Provide the (X, Y) coordinate of the cell's center where the given text is located.  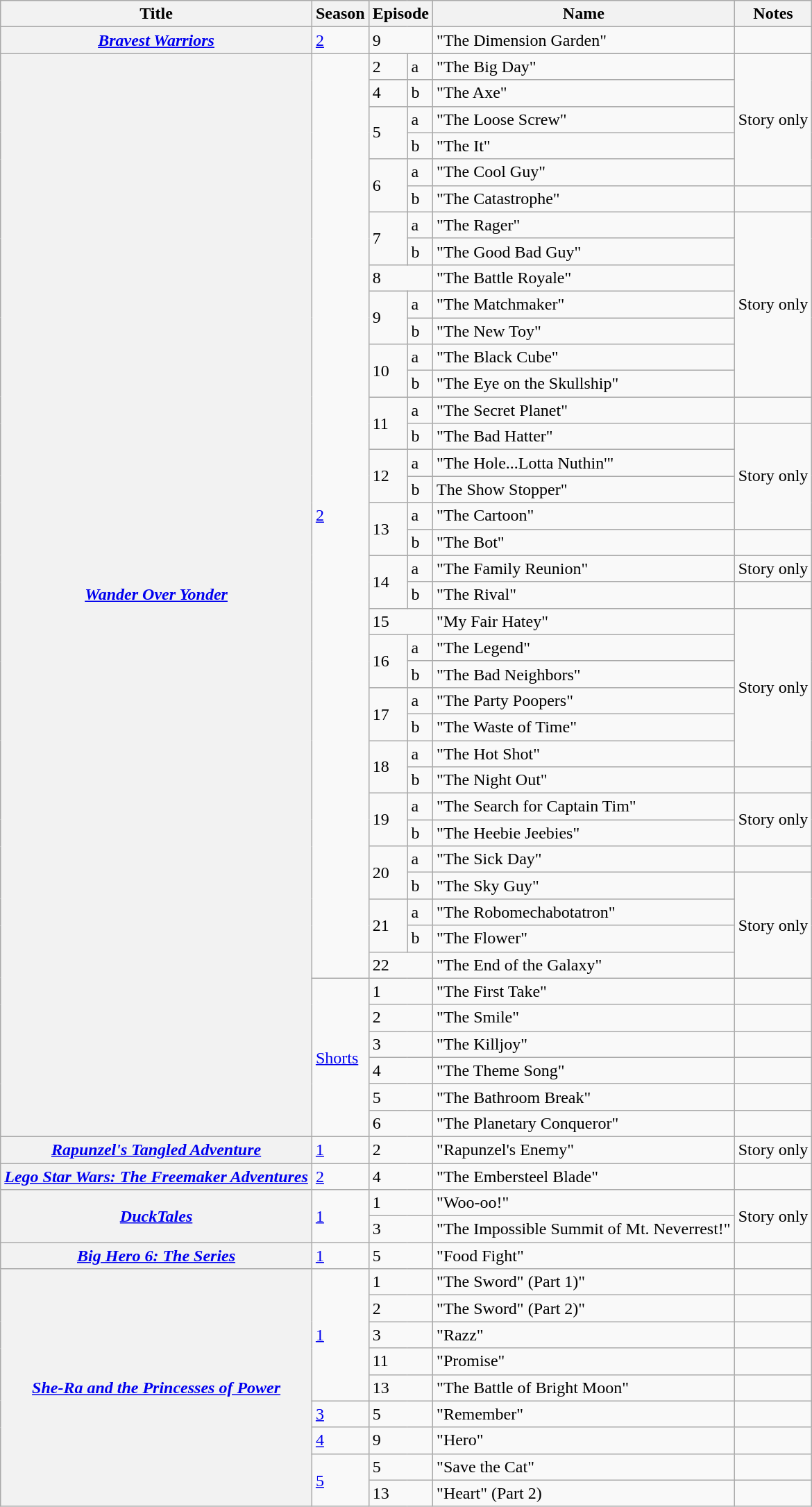
She-Ra and the Princesses of Power (157, 1388)
"The Party Poopers" (584, 700)
22 (400, 965)
"The Killjoy" (584, 1044)
"The Black Cube" (584, 357)
"The Smile" (584, 1018)
"The Matchmaker" (584, 304)
"Hero" (584, 1440)
21 (388, 925)
"The Sword" (Part 1)" (584, 1282)
"The Sword" (Part 2)" (584, 1308)
19 (388, 820)
"Woo-oo!" (584, 1203)
"The Robomechabotatron" (584, 912)
Rapunzel's Tangled Adventure (157, 1150)
"The Waste of Time" (584, 727)
"The Loose Screw" (584, 119)
"The Catastrophe" (584, 199)
"Razz" (584, 1335)
"The First Take" (584, 991)
"Heart" (Part 2) (584, 1493)
8 (400, 278)
Title (157, 14)
12 (388, 476)
"The Embersteel Blade" (584, 1177)
17 (388, 714)
Big Hero 6: The Series (157, 1256)
Name (584, 14)
"The New Toy" (584, 331)
15 (400, 621)
"The Heebie Jeebies" (584, 833)
"The Eye on the Skullship" (584, 384)
"The Cartoon" (584, 516)
"Rapunzel's Enemy" (584, 1150)
16 (388, 661)
18 (388, 766)
"The Bad Hatter" (584, 437)
The Show Stopper" (584, 489)
"The Sky Guy" (584, 886)
"The Family Reunion" (584, 569)
"The Hot Shot" (584, 753)
"The Bathroom Break" (584, 1097)
"The Hole...Lotta Nuthin'" (584, 463)
"The Search for Captain Tim" (584, 807)
Notes (773, 14)
"The Night Out" (584, 780)
"The Rager" (584, 225)
"The Axe" (584, 93)
"Food Fight" (584, 1256)
"The Bot" (584, 542)
20 (388, 873)
"The Legend" (584, 648)
7 (388, 238)
"The Rival" (584, 595)
"The Battle Royale" (584, 278)
"Remember" (584, 1414)
"The It" (584, 146)
10 (388, 371)
"The Bad Neighbors" (584, 674)
"My Fair Hatey" (584, 621)
"The Dimension Garden" (584, 40)
"Save the Cat" (584, 1467)
Shorts (340, 1057)
Season (340, 14)
Lego Star Wars: The Freemaker Adventures (157, 1177)
"The Flower" (584, 938)
"Promise" (584, 1361)
"The Theme Song" (584, 1070)
"The Battle of Bright Moon" (584, 1388)
"The Planetary Conqueror" (584, 1123)
Bravest Warriors (157, 40)
"The Big Day" (584, 67)
"The Secret Planet" (584, 410)
"The Good Bad Guy" (584, 251)
"The End of the Galaxy" (584, 965)
DuckTales (157, 1216)
"The Cool Guy" (584, 172)
"The Impossible Summit of Mt. Neverrest!" (584, 1229)
14 (388, 582)
"The Sick Day" (584, 859)
Wander Over Yonder (157, 596)
Episode (400, 14)
